Pinpoint the cell where the given text exists, returning its (x, y) midpoint coordinate. 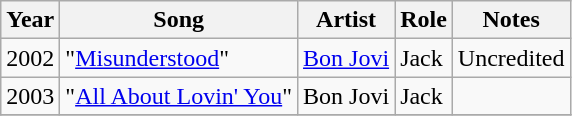
"All About Lovin' You" (179, 96)
Uncredited (511, 58)
Song (179, 20)
"Misunderstood" (179, 58)
Artist (346, 20)
Year (30, 20)
Role (424, 20)
2003 (30, 96)
2002 (30, 58)
Notes (511, 20)
